Find where the given text appears and provide that cell's center as (X, Y) coordinate. 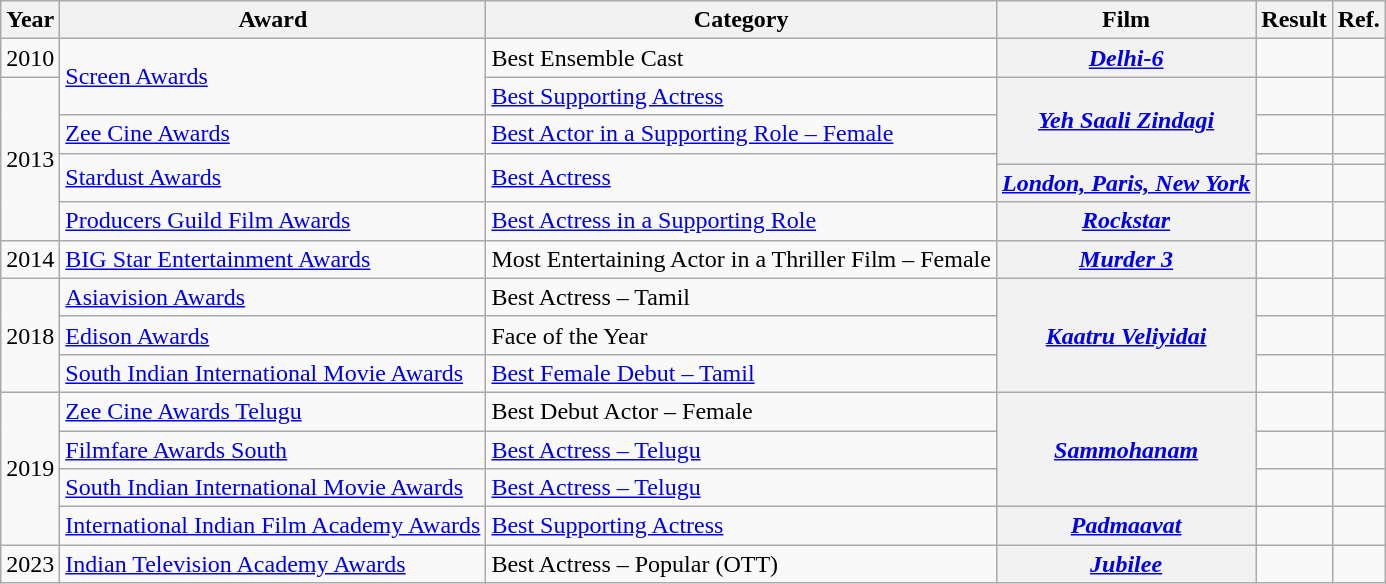
Year (30, 20)
Rockstar (1126, 221)
Best Actress – Popular (OTT) (742, 564)
2019 (30, 468)
Zee Cine Awards (273, 134)
Sammohanam (1126, 449)
Category (742, 20)
Kaatru Veliyidai (1126, 335)
Best Actress – Tamil (742, 297)
Best Actor in a Supporting Role – Female (742, 134)
Screen Awards (273, 77)
BIG Star Entertainment Awards (273, 259)
Indian Television Academy Awards (273, 564)
Result (1294, 20)
International Indian Film Academy Awards (273, 526)
Face of the Year (742, 335)
Padmaavat (1126, 526)
Best Debut Actor – Female (742, 411)
2010 (30, 58)
Filmfare Awards South (273, 449)
Most Entertaining Actor in a Thriller Film – Female (742, 259)
Best Actress in a Supporting Role (742, 221)
Best Female Debut – Tamil (742, 373)
Stardust Awards (273, 178)
2013 (30, 158)
Delhi-6 (1126, 58)
2023 (30, 564)
Asiavision Awards (273, 297)
Ref. (1358, 20)
Jubilee (1126, 564)
Film (1126, 20)
Edison Awards (273, 335)
London, Paris, New York (1126, 183)
Zee Cine Awards Telugu (273, 411)
Best Ensemble Cast (742, 58)
2018 (30, 335)
Award (273, 20)
Best Actress (742, 178)
Yeh Saali Zindagi (1126, 120)
Murder 3 (1126, 259)
2014 (30, 259)
Producers Guild Film Awards (273, 221)
